Scan for the cell matching the given text and deliver its [X, Y] coordinate at center. 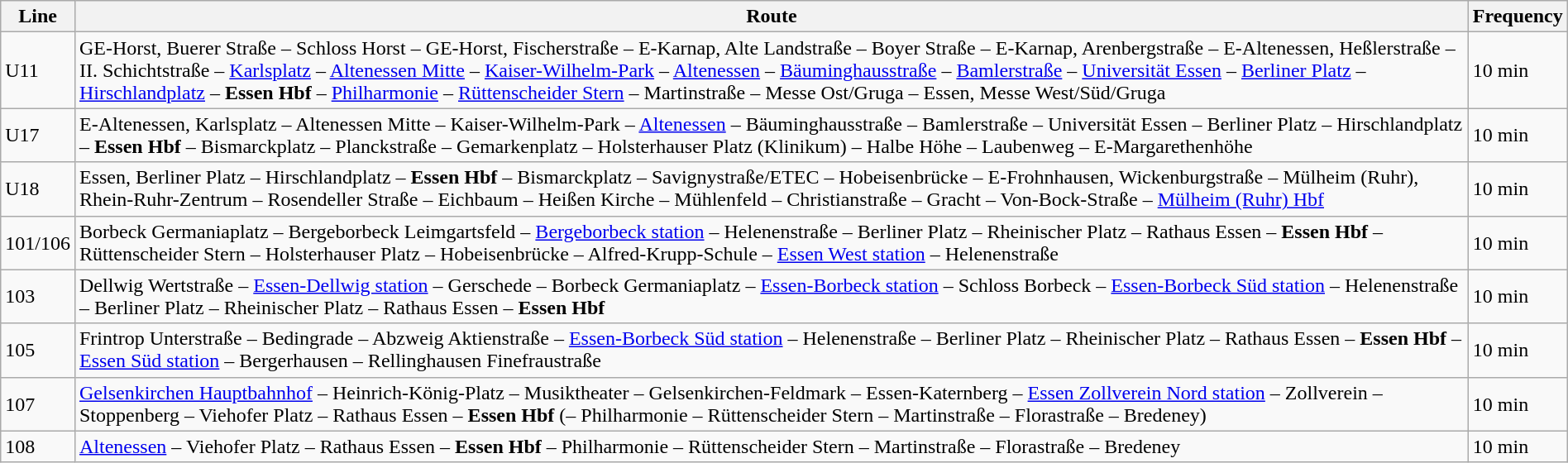
U11 [38, 70]
Line [38, 17]
U18 [38, 189]
105 [38, 351]
103 [38, 296]
Frequency [1518, 17]
107 [38, 403]
Route [771, 17]
101/106 [38, 243]
108 [38, 446]
Altenessen – Viehofer Platz – Rathaus Essen – Essen Hbf – Philharmonie – Rüttenscheider Stern – Martinstraße – Florastraße – Bredeney [771, 446]
U17 [38, 136]
